Pinpoint the cell where the given text exists, returning its [x, y] midpoint coordinate. 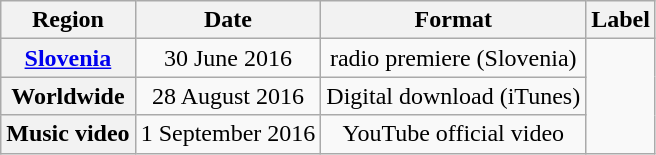
YouTube official video [454, 134]
28 August 2016 [228, 96]
Music video [68, 134]
Label [621, 20]
Slovenia [68, 58]
radio premiere (Slovenia) [454, 58]
Worldwide [68, 96]
Digital download (iTunes) [454, 96]
1 September 2016 [228, 134]
30 June 2016 [228, 58]
Date [228, 20]
Region [68, 20]
Format [454, 20]
